Provide the [x, y] coordinate of the cell's center where the given text is located.  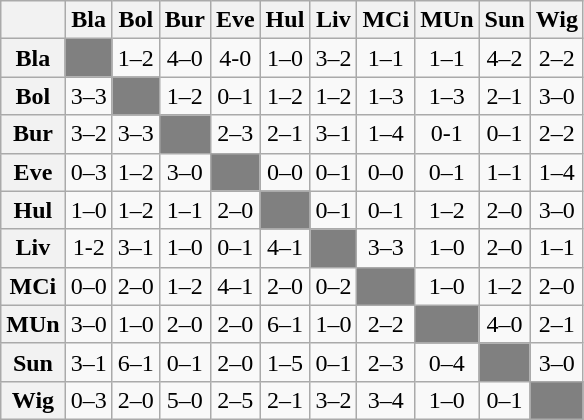
1-2 [88, 248]
0–4 [447, 362]
4-0 [235, 58]
0-1 [447, 134]
5–0 [184, 400]
2–5 [235, 400]
0–2 [334, 286]
1–5 [285, 362]
4–2 [504, 58]
3–4 [386, 400]
